Find where the given text appears and provide that cell's center as (X, Y) coordinate. 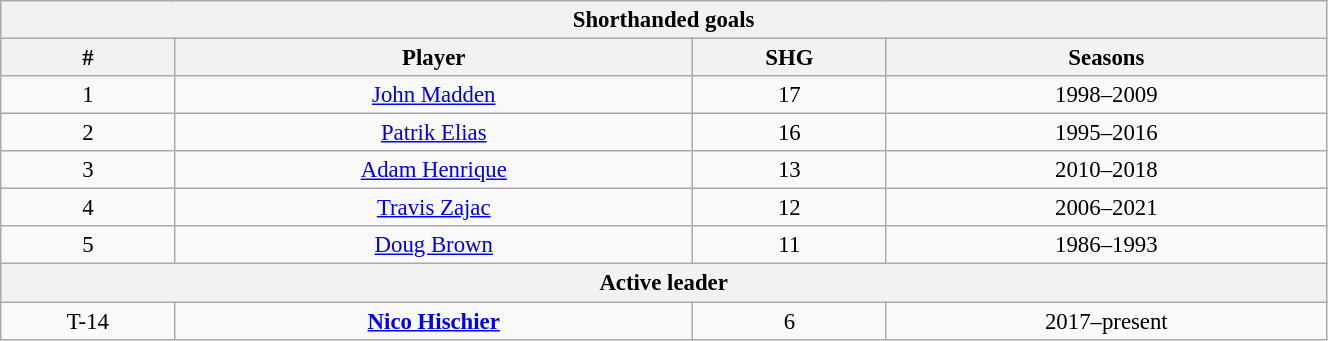
Adam Henrique (434, 170)
2017–present (1106, 321)
2006–2021 (1106, 208)
3 (88, 170)
# (88, 58)
Doug Brown (434, 245)
12 (789, 208)
6 (789, 321)
11 (789, 245)
1986–1993 (1106, 245)
5 (88, 245)
Seasons (1106, 58)
16 (789, 133)
13 (789, 170)
Player (434, 58)
1 (88, 95)
1995–2016 (1106, 133)
1998–2009 (1106, 95)
2010–2018 (1106, 170)
Shorthanded goals (664, 20)
Travis Zajac (434, 208)
T-14 (88, 321)
2 (88, 133)
John Madden (434, 95)
Patrik Elias (434, 133)
4 (88, 208)
Nico Hischier (434, 321)
17 (789, 95)
Active leader (664, 283)
SHG (789, 58)
